Return [x, y] of the center of cell containing provided text 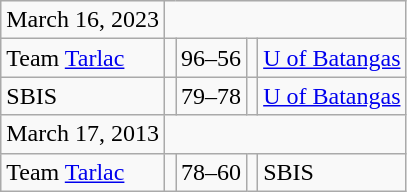
78–60 [212, 172]
March 16, 2023 [83, 20]
96–56 [212, 58]
March 17, 2013 [83, 134]
79–78 [212, 96]
